Capture the cell that displays the provided text and extract its (X, Y) central coordinate. 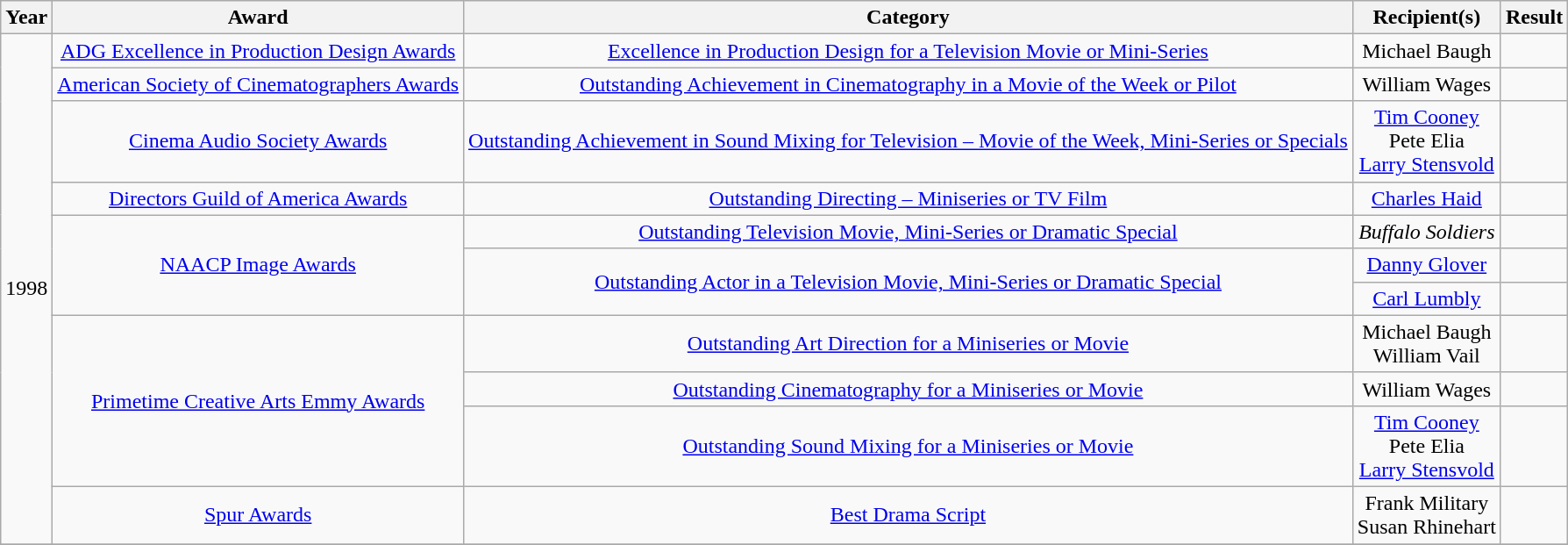
Excellence in Production Design for a Television Movie or Mini-Series (909, 51)
Recipient(s) (1426, 18)
Outstanding Directing – Miniseries or TV Film (909, 198)
Category (909, 18)
Result (1534, 18)
Outstanding Achievement in Sound Mixing for Television – Movie of the Week, Mini-Series or Specials (909, 141)
Outstanding Art Direction for a Miniseries or Movie (909, 344)
Michael BaughWilliam Vail (1426, 344)
Cinema Audio Society Awards (258, 141)
American Society of Cinematographers Awards (258, 84)
Carl Lumbly (1426, 298)
Best Drama Script (909, 514)
Danny Glover (1426, 265)
Outstanding Sound Mixing for a Miniseries or Movie (909, 446)
Directors Guild of America Awards (258, 198)
Outstanding Achievement in Cinematography in a Movie of the Week or Pilot (909, 84)
Outstanding Cinematography for a Miniseries or Movie (909, 389)
Year (26, 18)
Michael Baugh (1426, 51)
Award (258, 18)
Outstanding Actor in a Television Movie, Mini-Series or Dramatic Special (909, 282)
ADG Excellence in Production Design Awards (258, 51)
Buffalo Soldiers (1426, 232)
Frank MilitarySusan Rhinehart (1426, 514)
Spur Awards (258, 514)
Outstanding Television Movie, Mini-Series or Dramatic Special (909, 232)
Primetime Creative Arts Emmy Awards (258, 400)
Charles Haid (1426, 198)
1998 (26, 290)
NAACP Image Awards (258, 265)
